From the cell containing the given text, extract its center point as (x, y) coordinate. 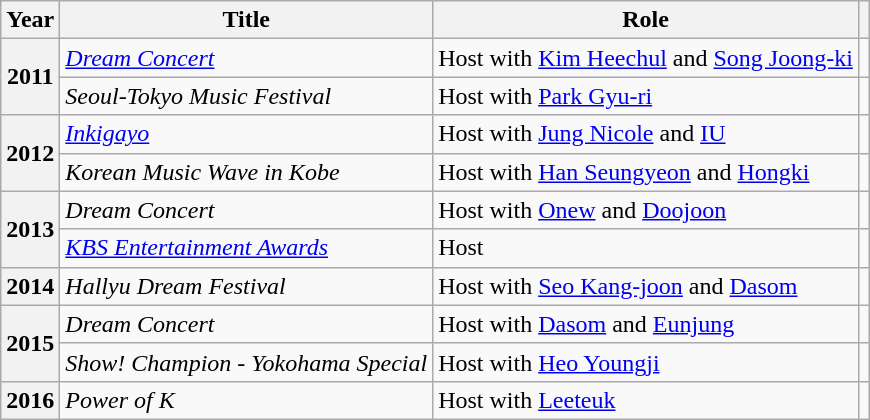
Host with Han Seungyeon and Hongki (646, 172)
Role (646, 20)
2013 (30, 229)
Power of K (246, 400)
2011 (30, 77)
Host with Kim Heechul and Song Joong-ki (646, 58)
Hallyu Dream Festival (246, 286)
Host with Onew and Doojoon (646, 210)
Host with Seo Kang-joon and Dasom (646, 286)
Host with Jung Nicole and IU (646, 134)
Show! Champion - Yokohama Special (246, 362)
2016 (30, 400)
Host with Dasom and Eunjung (646, 324)
Host with Leeteuk (646, 400)
Seoul-Tokyo Music Festival (246, 96)
KBS Entertainment Awards (246, 248)
2014 (30, 286)
Title (246, 20)
2012 (30, 153)
Year (30, 20)
2015 (30, 343)
Host with Park Gyu-ri (646, 96)
Host with Heo Youngji (646, 362)
Inkigayo (246, 134)
Korean Music Wave in Kobe (246, 172)
Host (646, 248)
